Determine the (X, Y) coordinate at the center of the cell enclosing the given text.  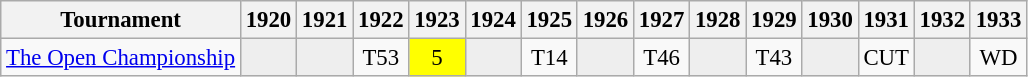
1931 (886, 20)
1930 (830, 20)
1922 (381, 20)
1926 (605, 20)
1923 (437, 20)
T14 (549, 58)
1921 (325, 20)
CUT (886, 58)
1925 (549, 20)
1928 (718, 20)
T46 (661, 58)
1932 (942, 20)
1933 (998, 20)
1927 (661, 20)
WD (998, 58)
1924 (493, 20)
5 (437, 58)
Tournament (121, 20)
1929 (774, 20)
The Open Championship (121, 58)
T43 (774, 58)
T53 (381, 58)
1920 (268, 20)
